Determine the (X, Y) coordinate at the center of the cell enclosing the given text.  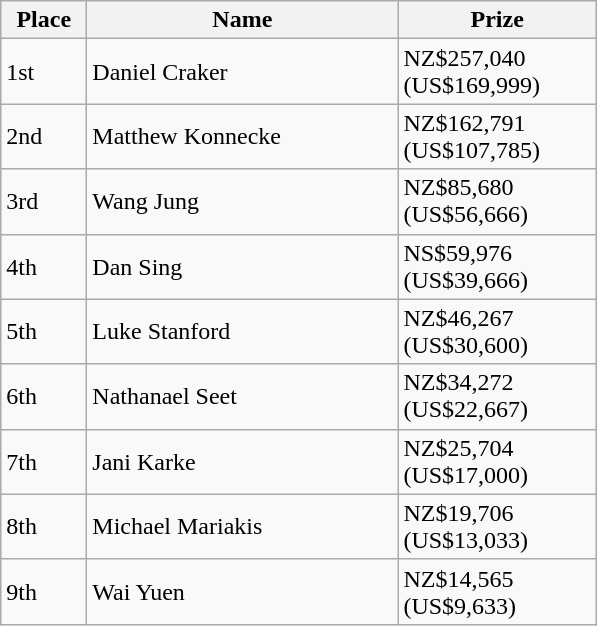
Dan Sing (242, 266)
NS$59,976 (US$39,666) (498, 266)
6th (44, 396)
7th (44, 462)
Michael Mariakis (242, 526)
NZ$14,565 (US$9,633) (498, 592)
5th (44, 332)
Matthew Konnecke (242, 136)
NZ$19,706 (US$13,033) (498, 526)
NZ$25,704 (US$17,000) (498, 462)
NZ$34,272 (US$22,667) (498, 396)
1st (44, 72)
2nd (44, 136)
8th (44, 526)
NZ$85,680 (US$56,666) (498, 202)
3rd (44, 202)
Prize (498, 20)
Jani Karke (242, 462)
Place (44, 20)
Name (242, 20)
Nathanael Seet (242, 396)
4th (44, 266)
Luke Stanford (242, 332)
NZ$257,040 (US$169,999) (498, 72)
Wang Jung (242, 202)
NZ$162,791 (US$107,785) (498, 136)
Daniel Craker (242, 72)
9th (44, 592)
Wai Yuen (242, 592)
NZ$46,267 (US$30,600) (498, 332)
